Detect which cell encompasses the target text, then output its [x, y] center coordinate. 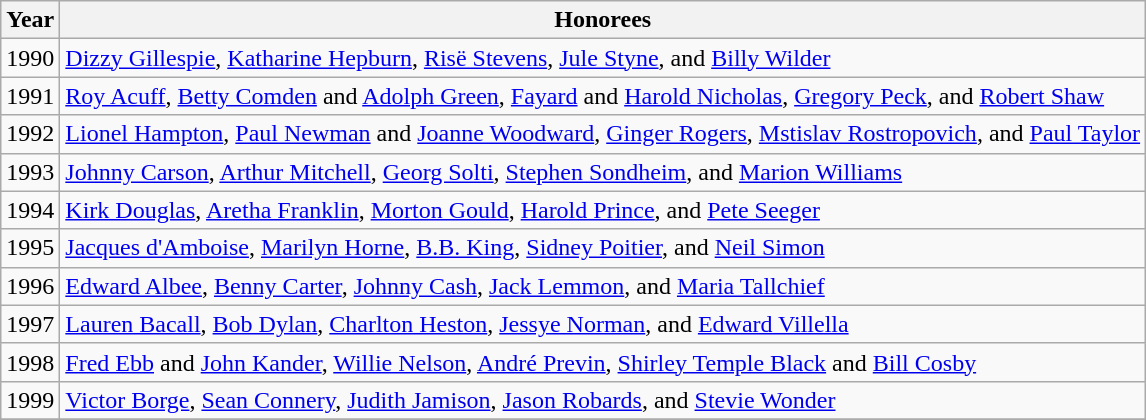
1995 [30, 248]
Victor Borge, Sean Connery, Judith Jamison, Jason Robards, and Stevie Wonder [603, 400]
Dizzy Gillespie, Katharine Hepburn, Risë Stevens, Jule Styne, and Billy Wilder [603, 58]
1991 [30, 96]
1997 [30, 324]
Roy Acuff, Betty Comden and Adolph Green, Fayard and Harold Nicholas, Gregory Peck, and Robert Shaw [603, 96]
Johnny Carson, Arthur Mitchell, Georg Solti, Stephen Sondheim, and Marion Williams [603, 172]
Lauren Bacall, Bob Dylan, Charlton Heston, Jessye Norman, and Edward Villella [603, 324]
Jacques d'Amboise, Marilyn Horne, B.B. King, Sidney Poitier, and Neil Simon [603, 248]
Fred Ebb and John Kander, Willie Nelson, André Previn, Shirley Temple Black and Bill Cosby [603, 362]
1998 [30, 362]
Edward Albee, Benny Carter, Johnny Cash, Jack Lemmon, and Maria Tallchief [603, 286]
Kirk Douglas, Aretha Franklin, Morton Gould, Harold Prince, and Pete Seeger [603, 210]
Year [30, 20]
Lionel Hampton, Paul Newman and Joanne Woodward, Ginger Rogers, Mstislav Rostropovich, and Paul Taylor [603, 134]
1999 [30, 400]
1994 [30, 210]
1996 [30, 286]
1990 [30, 58]
1992 [30, 134]
1993 [30, 172]
Honorees [603, 20]
